Search for the cell housing the specified text and yield its [x, y] center coordinate. 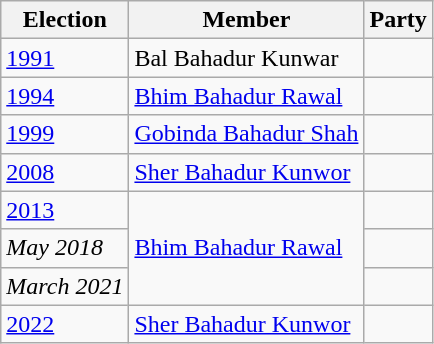
May 2018 [65, 248]
2008 [65, 172]
Member [246, 20]
1999 [65, 134]
Party [398, 20]
Gobinda Bahadur Shah [246, 134]
1994 [65, 96]
March 2021 [65, 286]
2013 [65, 210]
Bal Bahadur Kunwar [246, 58]
2022 [65, 324]
Election [65, 20]
1991 [65, 58]
